Provide the [X, Y] coordinate of the cell's center where the given text is located.  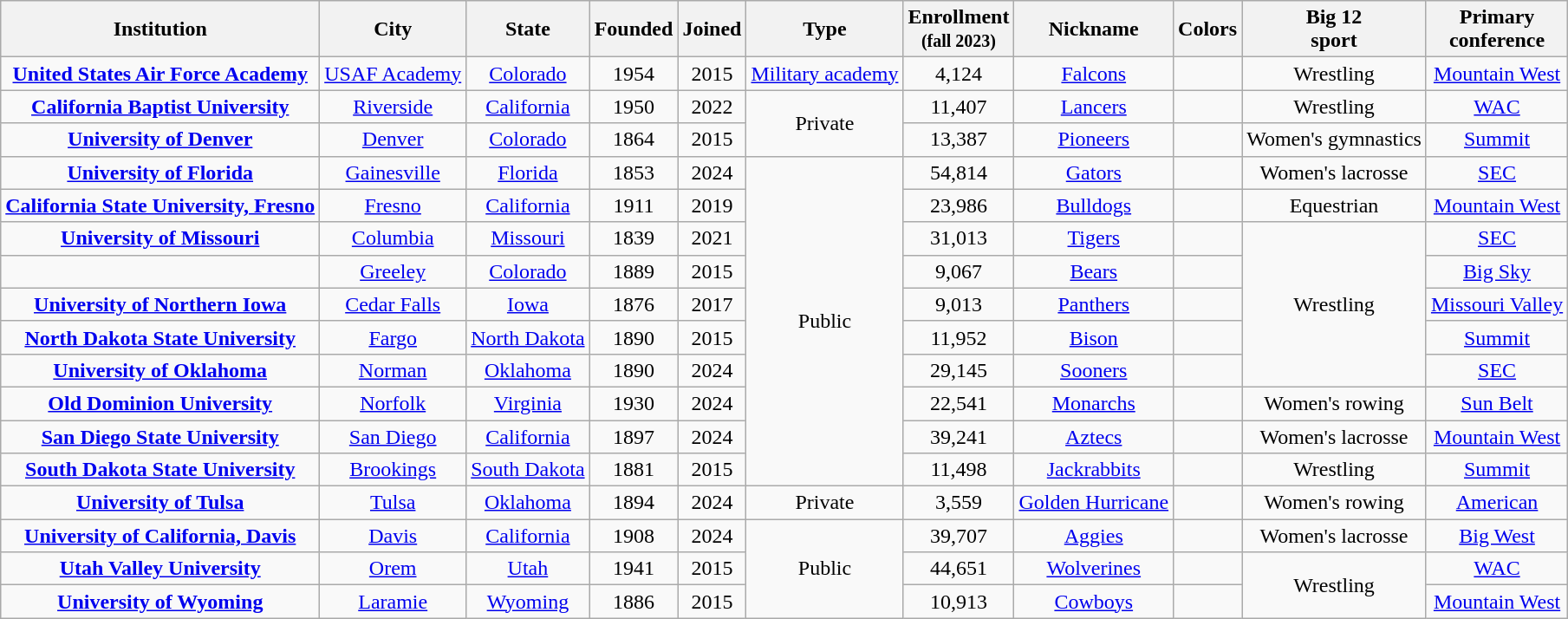
4,124 [959, 74]
Primaryconference [1496, 29]
Brookings [394, 470]
1954 [634, 74]
Gainesville [394, 173]
University of Denver [160, 140]
9,067 [959, 271]
Laramie [394, 602]
Utah Valley University [160, 569]
Type [825, 29]
13,387 [959, 140]
Monarchs [1094, 403]
3,559 [959, 503]
Utah [528, 569]
Denver [394, 140]
Gators [1094, 173]
Davis [394, 536]
University of Missouri [160, 238]
1853 [634, 173]
1864 [634, 140]
Panthers [1094, 304]
Big 12sport [1335, 29]
Falcons [1094, 74]
San Diego [394, 436]
1930 [634, 403]
23,986 [959, 205]
1897 [634, 436]
Aztecs [1094, 436]
USAF Academy [394, 74]
Colors [1208, 29]
39,707 [959, 536]
Missouri Valley [1496, 304]
Military academy [825, 74]
1941 [634, 569]
Norfolk [394, 403]
11,952 [959, 337]
University of Tulsa [160, 503]
University of California, Davis [160, 536]
1894 [634, 503]
Columbia [394, 238]
South Dakota [528, 470]
Wyoming [528, 602]
10,913 [959, 602]
Virginia [528, 403]
Founded [634, 29]
1911 [634, 205]
1889 [634, 271]
44,651 [959, 569]
Tulsa [394, 503]
University of Oklahoma [160, 370]
North Dakota [528, 337]
Orem [394, 569]
American [1496, 503]
2021 [712, 238]
Fresno [394, 205]
Bulldogs [1094, 205]
Enrollment(fall 2023) [959, 29]
Iowa [528, 304]
1950 [634, 107]
Norman [394, 370]
Lancers [1094, 107]
Greeley [394, 271]
1876 [634, 304]
Jackrabbits [1094, 470]
1908 [634, 536]
Riverside [394, 107]
Wolverines [1094, 569]
Women's gymnastics [1335, 140]
22,541 [959, 403]
North Dakota State University [160, 337]
1839 [634, 238]
Sooners [1094, 370]
Missouri [528, 238]
Tigers [1094, 238]
1881 [634, 470]
31,013 [959, 238]
Golden Hurricane [1094, 503]
2022 [712, 107]
1886 [634, 602]
9,013 [959, 304]
Cedar Falls [394, 304]
Cowboys [1094, 602]
United States Air Force Academy [160, 74]
South Dakota State University [160, 470]
California State University, Fresno [160, 205]
Joined [712, 29]
Bears [1094, 271]
2017 [712, 304]
54,814 [959, 173]
Bison [1094, 337]
11,498 [959, 470]
Big West [1496, 536]
City [394, 29]
39,241 [959, 436]
Fargo [394, 337]
San Diego State University [160, 436]
University of Wyoming [160, 602]
Sun Belt [1496, 403]
Big Sky [1496, 271]
Pioneers [1094, 140]
California Baptist University [160, 107]
Aggies [1094, 536]
State [528, 29]
Institution [160, 29]
Florida [528, 173]
11,407 [959, 107]
29,145 [959, 370]
University of Florida [160, 173]
2019 [712, 205]
University of Northern Iowa [160, 304]
Nickname [1094, 29]
Old Dominion University [160, 403]
Equestrian [1335, 205]
